Detect which cell encompasses the target text, then output its (x, y) center coordinate. 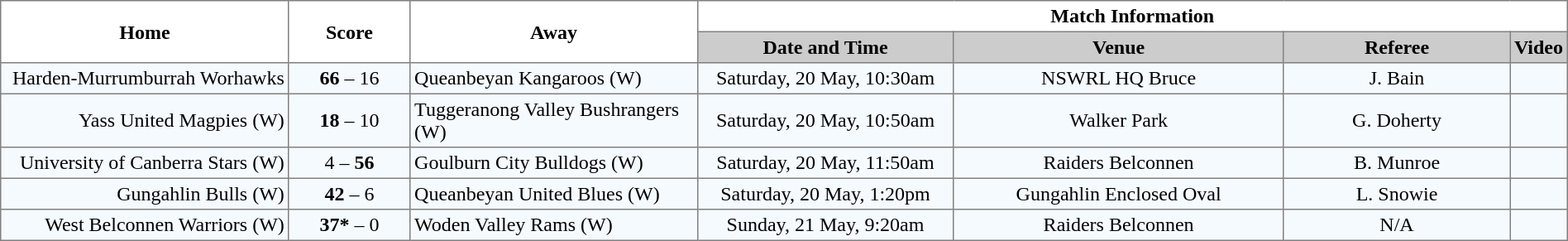
Date and Time (825, 47)
Saturday, 20 May, 11:50am (825, 163)
University of Canberra Stars (W) (145, 163)
Video (1539, 47)
Sunday, 21 May, 9:20am (825, 225)
42 – 6 (349, 194)
NSWRL HQ Bruce (1119, 79)
Tuggeranong Valley Bushrangers (W) (554, 120)
West Belconnen Warriors (W) (145, 225)
Saturday, 20 May, 1:20pm (825, 194)
Venue (1119, 47)
Score (349, 31)
Away (554, 31)
Walker Park (1119, 120)
G. Doherty (1396, 120)
B. Munroe (1396, 163)
Referee (1396, 47)
Home (145, 31)
N/A (1396, 225)
Gungahlin Enclosed Oval (1119, 194)
18 – 10 (349, 120)
37* – 0 (349, 225)
Match Information (1132, 17)
Harden-Murrumburrah Worhawks (145, 79)
Saturday, 20 May, 10:50am (825, 120)
J. Bain (1396, 79)
L. Snowie (1396, 194)
Queanbeyan United Blues (W) (554, 194)
Queanbeyan Kangaroos (W) (554, 79)
Yass United Magpies (W) (145, 120)
4 – 56 (349, 163)
Gungahlin Bulls (W) (145, 194)
Saturday, 20 May, 10:30am (825, 79)
Woden Valley Rams (W) (554, 225)
Goulburn City Bulldogs (W) (554, 163)
66 – 16 (349, 79)
